Return [x, y] of the center of cell containing provided text 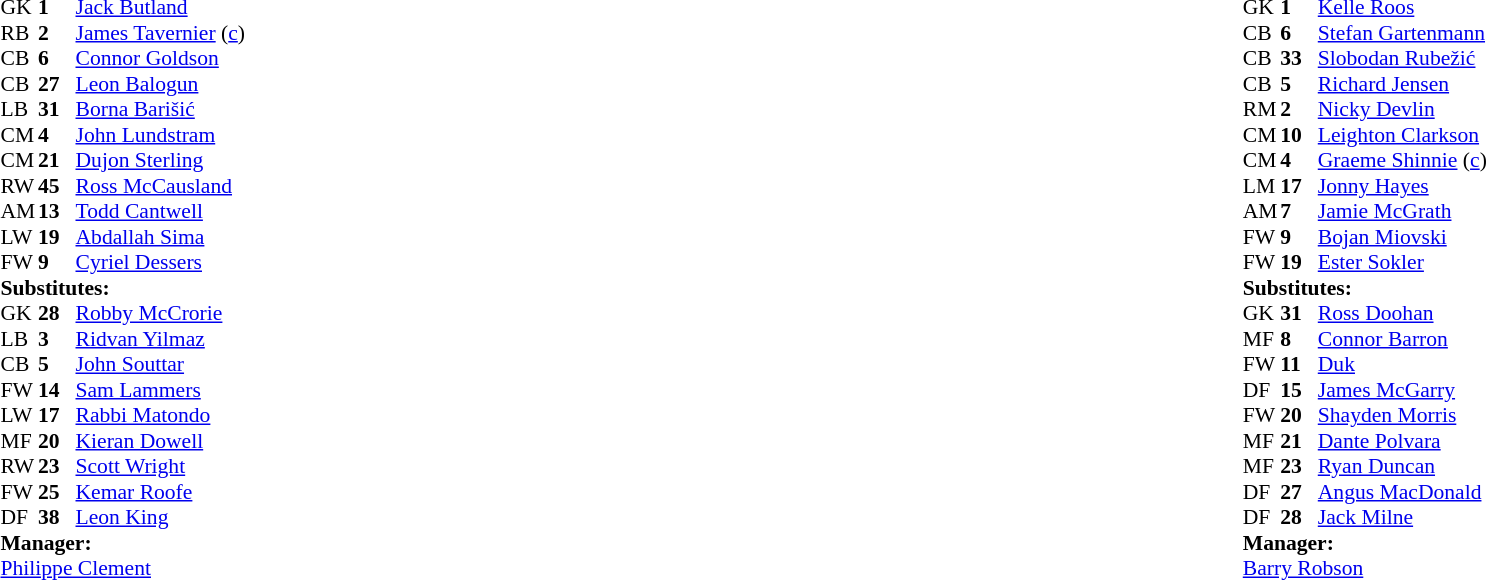
RM [1262, 109]
38 [57, 517]
8 [1299, 339]
Sam Lammers [161, 390]
Substitutes: [122, 288]
RB [19, 33]
Ross McCausland [161, 186]
Borna Barišić [161, 109]
Abdallah Sima [161, 237]
Dujon Sterling [161, 161]
Manager: [122, 543]
Kieran Dowell [161, 441]
Robby McCrorie [161, 313]
25 [57, 492]
Leon Balogun [161, 84]
15 [1299, 390]
Connor Goldson [161, 59]
Todd Cantwell [161, 211]
45 [57, 186]
John Souttar [161, 365]
7 [1299, 211]
33 [1299, 59]
James Tavernier (c) [161, 33]
11 [1299, 365]
Rabbi Matondo [161, 415]
Ridvan Yilmaz [161, 339]
Leon King [161, 517]
14 [57, 390]
Kemar Roofe [161, 492]
John Lundstram [161, 135]
10 [1299, 135]
Cyriel Dessers [161, 263]
Scott Wright [161, 467]
3 [57, 339]
LM [1262, 186]
13 [57, 211]
